Capture the cell that displays the provided text and extract its (X, Y) central coordinate. 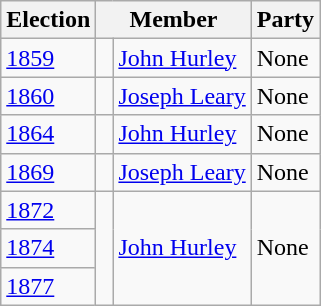
1860 (48, 96)
1874 (48, 248)
Election (48, 20)
1859 (48, 58)
Member (174, 20)
1864 (48, 134)
Party (285, 20)
1869 (48, 172)
1872 (48, 210)
1877 (48, 286)
